Return the [X, Y] coordinate for the center point of the cell that contains the specified text.  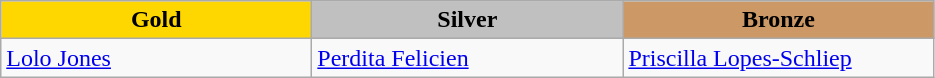
Priscilla Lopes-Schliep [778, 58]
Bronze [778, 20]
Gold [156, 20]
Lolo Jones [156, 58]
Silver [468, 20]
Perdita Felicien [468, 58]
